Locate the cell with the specified text and output its [x, y] center coordinate. 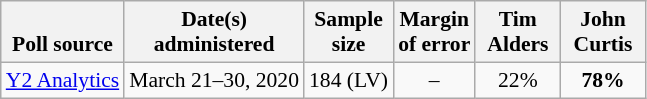
JohnCurtis [602, 32]
Samplesize [348, 32]
184 (LV) [348, 80]
March 21–30, 2020 [214, 80]
22% [518, 80]
– [434, 80]
Poll source [62, 32]
Date(s)administered [214, 32]
78% [602, 80]
Marginof error [434, 32]
TimAlders [518, 32]
Y2 Analytics [62, 80]
